Identify which cell holds the provided text, then report its (x, y) central coordinate. 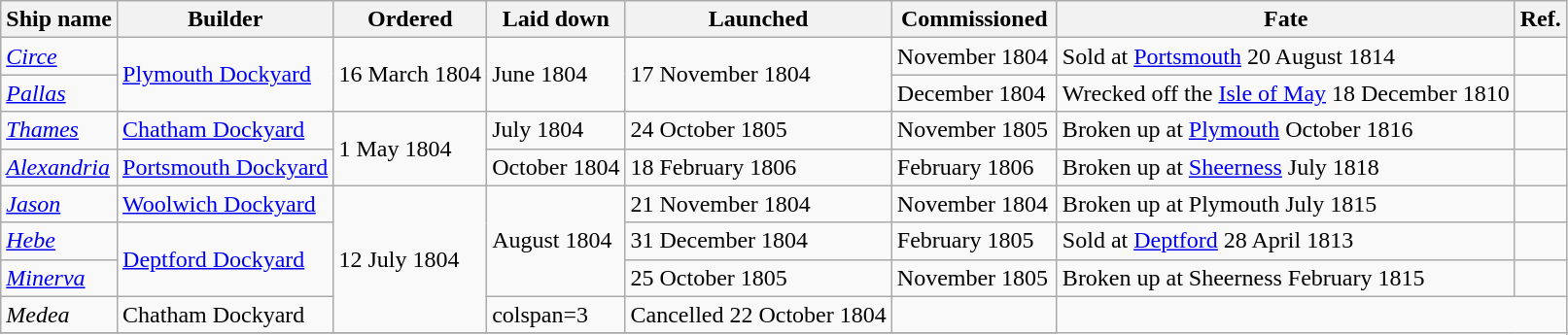
February 1806 (974, 167)
18 February 1806 (758, 167)
Cancelled 22 October 1804 (758, 315)
Launched (758, 19)
Sold at Deptford 28 April 1813 (1285, 241)
16 March 1804 (410, 75)
Circe (59, 56)
Ref. (1540, 19)
Jason (59, 204)
Fate (1285, 19)
Ordered (410, 19)
colspan=3 (556, 315)
Builder (226, 19)
Minerva (59, 278)
Woolwich Dockyard (226, 204)
October 1804 (556, 167)
August 1804 (556, 241)
Broken up at Sheerness February 1815 (1285, 278)
25 October 1805 (758, 278)
12 July 1804 (410, 259)
Wrecked off the Isle of May 18 December 1810 (1285, 93)
Broken up at Sheerness July 1818 (1285, 167)
Medea (59, 315)
July 1804 (556, 130)
1 May 1804 (410, 149)
Hebe (59, 241)
21 November 1804 (758, 204)
Thames (59, 130)
Broken up at Plymouth October 1816 (1285, 130)
17 November 1804 (758, 75)
24 October 1805 (758, 130)
Broken up at Plymouth July 1815 (1285, 204)
December 1804 (974, 93)
Deptford Dockyard (226, 259)
Portsmouth Dockyard (226, 167)
June 1804 (556, 75)
Pallas (59, 93)
Ship name (59, 19)
31 December 1804 (758, 241)
Alexandria (59, 167)
Sold at Portsmouth 20 August 1814 (1285, 56)
Plymouth Dockyard (226, 75)
February 1805 (974, 241)
Commissioned (974, 19)
Laid down (556, 19)
